For the text-containing cell, return its midpoint in (x, y) coordinate format. 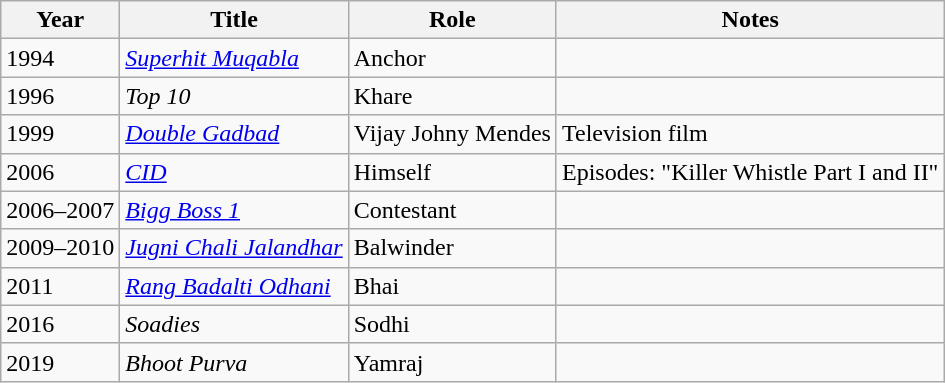
Bhai (452, 286)
2009–2010 (60, 248)
Khare (452, 96)
Anchor (452, 58)
2011 (60, 286)
Top 10 (234, 96)
2016 (60, 324)
Title (234, 20)
Bhoot Purva (234, 362)
Double Gadbad (234, 134)
Episodes: "Killer Whistle Part I and II" (750, 172)
2019 (60, 362)
Yamraj (452, 362)
Superhit Muqabla (234, 58)
2006–2007 (60, 210)
Soadies (234, 324)
Notes (750, 20)
2006 (60, 172)
1999 (60, 134)
Sodhi (452, 324)
Year (60, 20)
1996 (60, 96)
1994 (60, 58)
CID (234, 172)
Jugni Chali Jalandhar (234, 248)
Television film (750, 134)
Contestant (452, 210)
Bigg Boss 1 (234, 210)
Balwinder (452, 248)
Himself (452, 172)
Role (452, 20)
Vijay Johny Mendes (452, 134)
Rang Badalti Odhani (234, 286)
